Return (X, Y) of the center of cell containing provided text 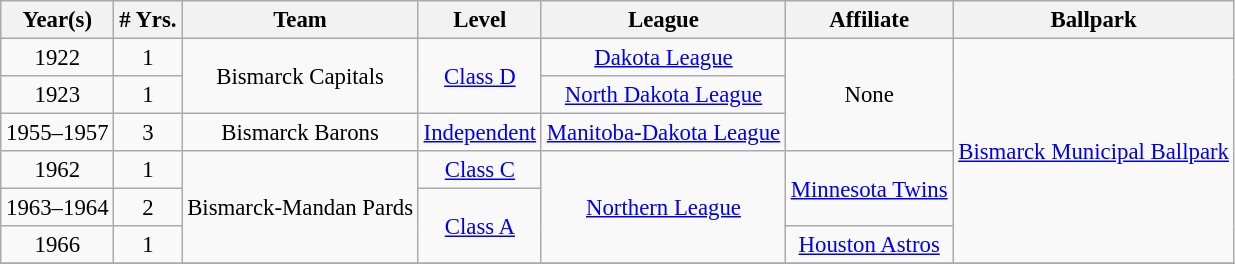
Bismarck Barons (300, 133)
Team (300, 20)
Year(s) (58, 20)
Minnesota Twins (868, 188)
1962 (58, 170)
Affiliate (868, 20)
Class A (480, 226)
3 (148, 133)
Ballpark (1094, 20)
Class D (480, 76)
None (868, 96)
League (663, 20)
Independent (480, 133)
Bismarck Capitals (300, 76)
Level (480, 20)
# Yrs. (148, 20)
1963–1964 (58, 208)
1966 (58, 245)
1923 (58, 95)
Bismarck-Mandan Pards (300, 208)
1955–1957 (58, 133)
1922 (58, 58)
Class C (480, 170)
Northern League (663, 208)
Houston Astros (868, 245)
2 (148, 208)
North Dakota League (663, 95)
Dakota League (663, 58)
Manitoba-Dakota League (663, 133)
